Pinpoint the cell where the given text exists, returning its (x, y) midpoint coordinate. 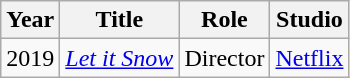
Studio (310, 20)
2019 (30, 58)
Title (120, 20)
Netflix (310, 58)
Let it Snow (120, 58)
Year (30, 20)
Role (224, 20)
Director (224, 58)
